Provide the [x, y] coordinate of the cell's center where the given text is located.  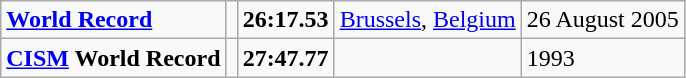
World Record [114, 20]
1993 [602, 58]
27:47.77 [286, 58]
26 August 2005 [602, 20]
CISM World Record [114, 58]
Brussels, Belgium [428, 20]
26:17.53 [286, 20]
